Extract the (x, y) coordinate from the center of the cell holding the provided text.  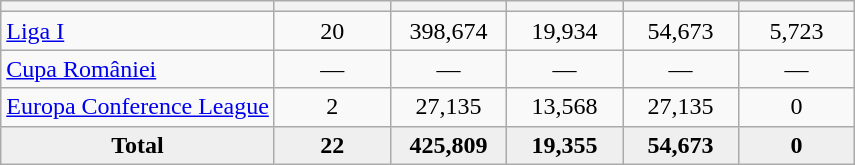
19,934 (564, 31)
2 (332, 107)
Total (138, 145)
20 (332, 31)
13,568 (564, 107)
22 (332, 145)
Cupa României (138, 69)
Liga I (138, 31)
398,674 (448, 31)
425,809 (448, 145)
Europa Conference League (138, 107)
19,355 (564, 145)
— (332, 69)
5,723 (797, 31)
